Return [X, Y] of the center of cell containing provided text 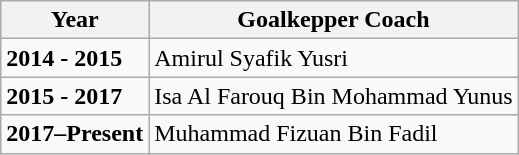
2015 - 2017 [75, 96]
Isa Al Farouq Bin Mohammad Yunus [334, 96]
2017–Present [75, 134]
Muhammad Fizuan Bin Fadil [334, 134]
Amirul Syafik Yusri [334, 58]
2014 - 2015 [75, 58]
Year [75, 20]
Goalkepper Coach [334, 20]
